Search for the cell housing the specified text and yield its (x, y) center coordinate. 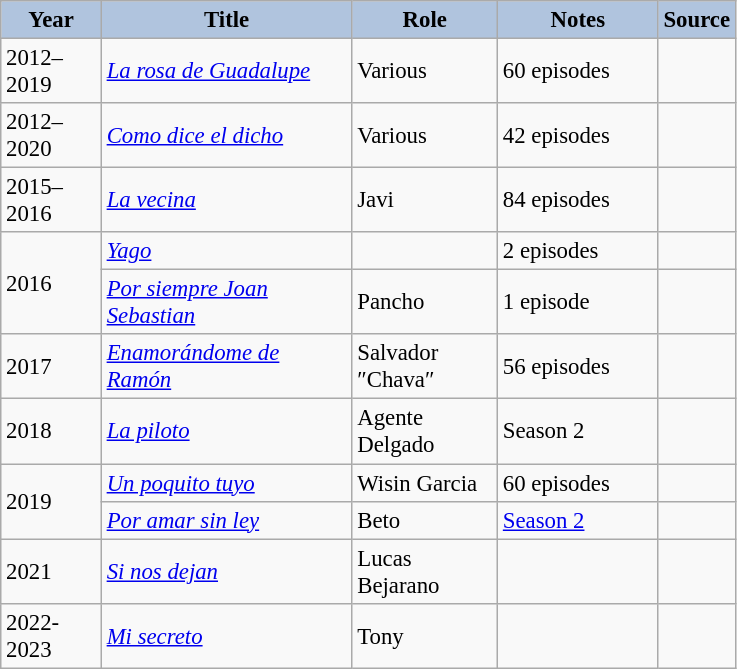
1 episode (578, 302)
Como dice el dicho (226, 136)
Yago (226, 251)
Source (696, 20)
Tony (425, 636)
2022-2023 (52, 636)
Role (425, 20)
Wisin Garcia (425, 483)
2016 (52, 283)
2012–2020 (52, 136)
Salvador ″Chava″ (425, 366)
Un poquito tuyo (226, 483)
Si nos dejan (226, 572)
Por amar sin ley (226, 520)
Javi (425, 200)
Por siempre Joan Sebastian (226, 302)
2015–2016 (52, 200)
La vecina (226, 200)
Mi secreto (226, 636)
Lucas Bejarano (425, 572)
Year (52, 20)
2 episodes (578, 251)
La rosa de Guadalupe (226, 72)
2017 (52, 366)
2021 (52, 572)
Title (226, 20)
42 episodes (578, 136)
Enamorándome de Ramón (226, 366)
84 episodes (578, 200)
56 episodes (578, 366)
Pancho (425, 302)
Notes (578, 20)
La piloto (226, 432)
2018 (52, 432)
2012–2019 (52, 72)
Agente Delgado (425, 432)
2019 (52, 502)
Beto (425, 520)
